Pinpoint the cell where the given text exists, returning its (X, Y) midpoint coordinate. 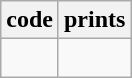
code (30, 20)
prints (94, 20)
